Pinpoint the cell where the given text exists, returning its (x, y) midpoint coordinate. 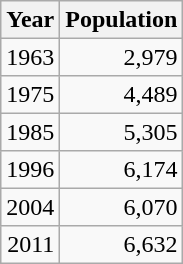
6,070 (122, 206)
2,979 (122, 56)
2011 (30, 244)
Year (30, 20)
4,489 (122, 94)
1963 (30, 56)
Population (122, 20)
6,174 (122, 170)
5,305 (122, 132)
1975 (30, 94)
6,632 (122, 244)
2004 (30, 206)
1996 (30, 170)
1985 (30, 132)
